Provide the (x, y) coordinate of the cell's center where the given text is located.  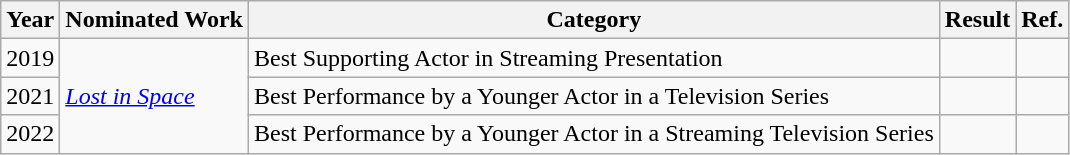
Result (977, 20)
Nominated Work (154, 20)
2019 (30, 58)
Best Supporting Actor in Streaming Presentation (594, 58)
2021 (30, 96)
2022 (30, 134)
Category (594, 20)
Lost in Space (154, 96)
Year (30, 20)
Ref. (1042, 20)
Best Performance by a Younger Actor in a Television Series (594, 96)
Best Performance by a Younger Actor in a Streaming Television Series (594, 134)
